Pinpoint the cell where the given text exists, returning its (x, y) midpoint coordinate. 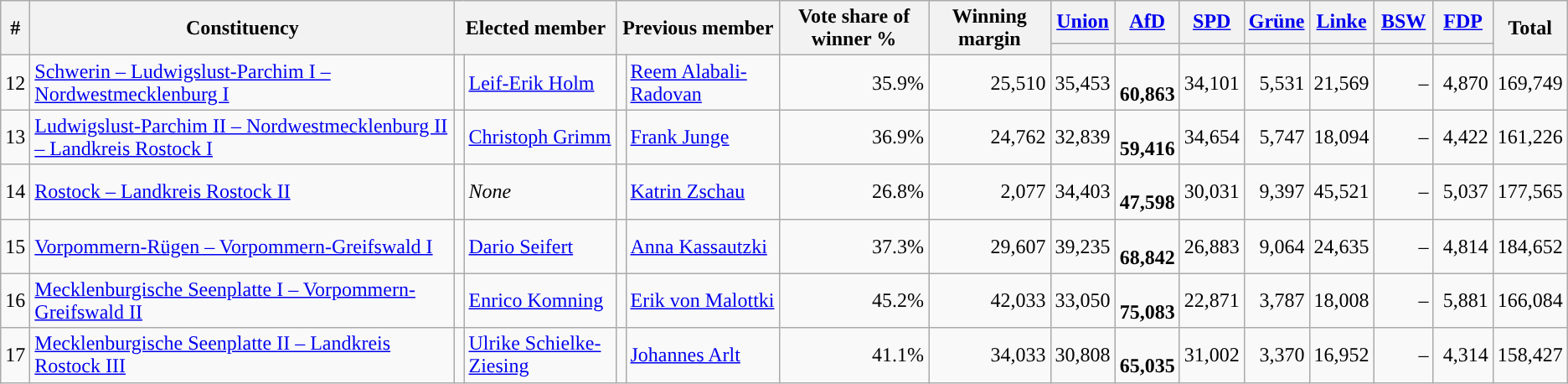
Mecklenburgische Seenplatte II – Landkreis Rostock III (243, 355)
169,749 (1529, 82)
15 (15, 246)
26.8% (854, 191)
37.3% (854, 246)
34,654 (1211, 138)
SPD (1211, 22)
47,598 (1148, 191)
36.9% (854, 138)
# (15, 29)
68,842 (1148, 246)
Erik von Malottki (703, 300)
41.1% (854, 355)
45.2% (854, 300)
13 (15, 138)
Vorpommern-Rügen – Vorpommern-Greifswald I (243, 246)
158,427 (1529, 355)
5,881 (1462, 300)
35.9% (854, 82)
Ludwigslust-Parchim II – Nordwestmecklenburg II – Landkreis Rostock I (243, 138)
184,652 (1529, 246)
45,521 (1342, 191)
18,008 (1342, 300)
161,226 (1529, 138)
25,510 (990, 82)
5,747 (1277, 138)
4,814 (1462, 246)
Previous member (699, 29)
2,077 (990, 191)
3,787 (1277, 300)
Leif-Erik Holm (540, 82)
None (540, 191)
Schwerin – Ludwigslust-Parchim I – Nordwestmecklenburg I (243, 82)
18,094 (1342, 138)
Christoph Grimm (540, 138)
5,531 (1277, 82)
30,808 (1082, 355)
Enrico Komning (540, 300)
Union (1082, 22)
33,050 (1082, 300)
177,565 (1529, 191)
9,397 (1277, 191)
32,839 (1082, 138)
29,607 (990, 246)
21,569 (1342, 82)
Linke (1342, 22)
FDP (1462, 22)
60,863 (1148, 82)
16,952 (1342, 355)
Ulrike Schielke-Ziesing (540, 355)
4,870 (1462, 82)
17 (15, 355)
24,635 (1342, 246)
Katrin Zschau (703, 191)
12 (15, 82)
35,453 (1082, 82)
4,314 (1462, 355)
22,871 (1211, 300)
166,084 (1529, 300)
5,037 (1462, 191)
Constituency (243, 29)
75,083 (1148, 300)
Vote share of winner % (854, 29)
9,064 (1277, 246)
Elected member (536, 29)
30,031 (1211, 191)
59,416 (1148, 138)
34,033 (990, 355)
Total (1529, 29)
Dario Seifert (540, 246)
39,235 (1082, 246)
14 (15, 191)
26,883 (1211, 246)
16 (15, 300)
4,422 (1462, 138)
34,101 (1211, 82)
BSW (1404, 22)
Reem Alabali-Radovan (703, 82)
65,035 (1148, 355)
Frank Junge (703, 138)
Mecklenburgische Seenplatte I – Vorpommern-Greifswald II (243, 300)
Grüne (1277, 22)
Johannes Arlt (703, 355)
Winning margin (990, 29)
31,002 (1211, 355)
AfD (1148, 22)
Rostock – Landkreis Rostock II (243, 191)
42,033 (990, 300)
24,762 (990, 138)
3,370 (1277, 355)
Anna Kassautzki (703, 246)
34,403 (1082, 191)
